Identify which cell holds the provided text, then report its [X, Y] central coordinate. 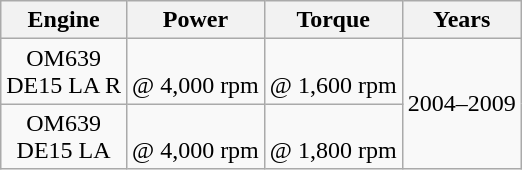
Years [462, 20]
Power [195, 20]
OM639 DE15 LA R [64, 72]
2004–2009 [462, 104]
@ 1,800 rpm [333, 136]
OM639 DE15 LA [64, 136]
Engine [64, 20]
Torque [333, 20]
@ 1,600 rpm [333, 72]
